From the cell containing the given text, extract its center point as [x, y] coordinate. 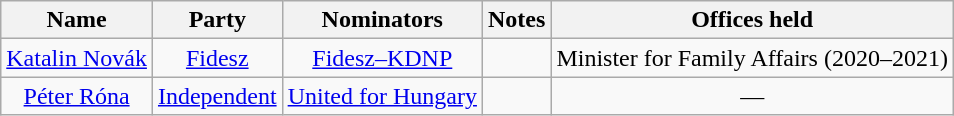
Katalin Novák [77, 58]
Notes [516, 20]
Nominators [382, 20]
United for Hungary [382, 96]
Independent [217, 96]
Péter Róna [77, 96]
Name [77, 20]
Party [217, 20]
— [752, 96]
Fidesz [217, 58]
Offices held [752, 20]
Minister for Family Affairs (2020–2021) [752, 58]
Fidesz–KDNP [382, 58]
